For the text-containing cell, return its midpoint in (x, y) coordinate format. 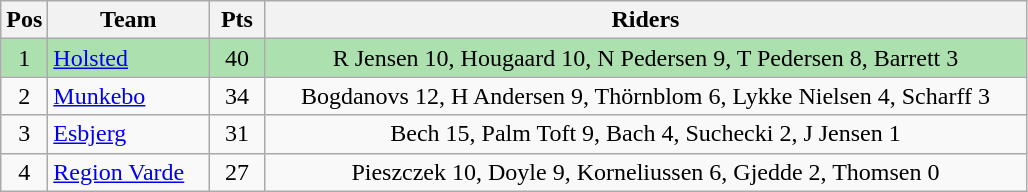
Region Varde (128, 172)
34 (237, 96)
Munkebo (128, 96)
Pos (24, 20)
R Jensen 10, Hougaard 10, N Pedersen 9, T Pedersen 8, Barrett 3 (646, 58)
31 (237, 134)
Pieszczek 10, Doyle 9, Korneliussen 6, Gjedde 2, Thomsen 0 (646, 172)
Holsted (128, 58)
2 (24, 96)
27 (237, 172)
Team (128, 20)
Bogdanovs 12, H Andersen 9, Thörnblom 6, Lykke Nielsen 4, Scharff 3 (646, 96)
4 (24, 172)
Esbjerg (128, 134)
Pts (237, 20)
Bech 15, Palm Toft 9, Bach 4, Suchecki 2, J Jensen 1 (646, 134)
1 (24, 58)
3 (24, 134)
Riders (646, 20)
40 (237, 58)
